Extract the [x, y] coordinate from the center of the cell holding the provided text.  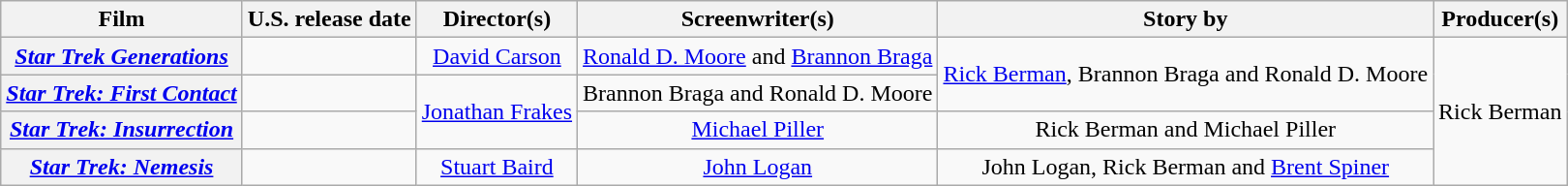
Star Trek: Nemesis [122, 167]
John Logan, Rick Berman and Brent Spiner [1186, 167]
John Logan [758, 167]
Rick Berman, Brannon Braga and Ronald D. Moore [1186, 75]
Star Trek Generations [122, 56]
Director(s) [497, 19]
Ronald D. Moore and Brannon Braga [758, 56]
Stuart Baird [497, 167]
U.S. release date [329, 19]
Brannon Braga and Ronald D. Moore [758, 93]
Rick Berman and Michael Piller [1186, 130]
Star Trek: First Contact [122, 93]
Rick Berman [1500, 111]
Jonathan Frakes [497, 111]
Film [122, 19]
Producer(s) [1500, 19]
David Carson [497, 56]
Star Trek: Insurrection [122, 130]
Story by [1186, 19]
Screenwriter(s) [758, 19]
Michael Piller [758, 130]
